Output the (X, Y) coordinate of the center of the cell containing the given text.  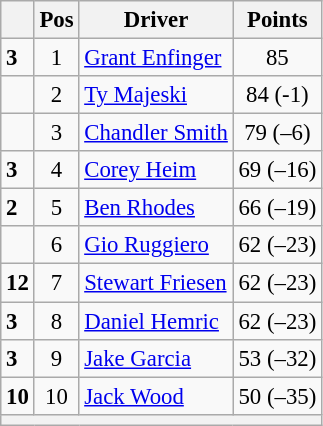
Ben Rhodes (156, 208)
9 (56, 358)
53 (–32) (277, 358)
84 (-1) (277, 95)
Jack Wood (156, 396)
85 (277, 58)
Grant Enfinger (156, 58)
Points (277, 20)
Ty Majeski (156, 95)
Gio Ruggiero (156, 245)
6 (56, 245)
Stewart Friesen (156, 283)
Jake Garcia (156, 358)
66 (–19) (277, 208)
Daniel Hemric (156, 321)
Driver (156, 20)
4 (56, 170)
7 (56, 283)
79 (–6) (277, 133)
5 (56, 208)
8 (56, 321)
69 (–16) (277, 170)
12 (18, 283)
50 (–35) (277, 396)
1 (56, 58)
Chandler Smith (156, 133)
Pos (56, 20)
Corey Heim (156, 170)
